Return (X, Y) of the center of cell containing provided text 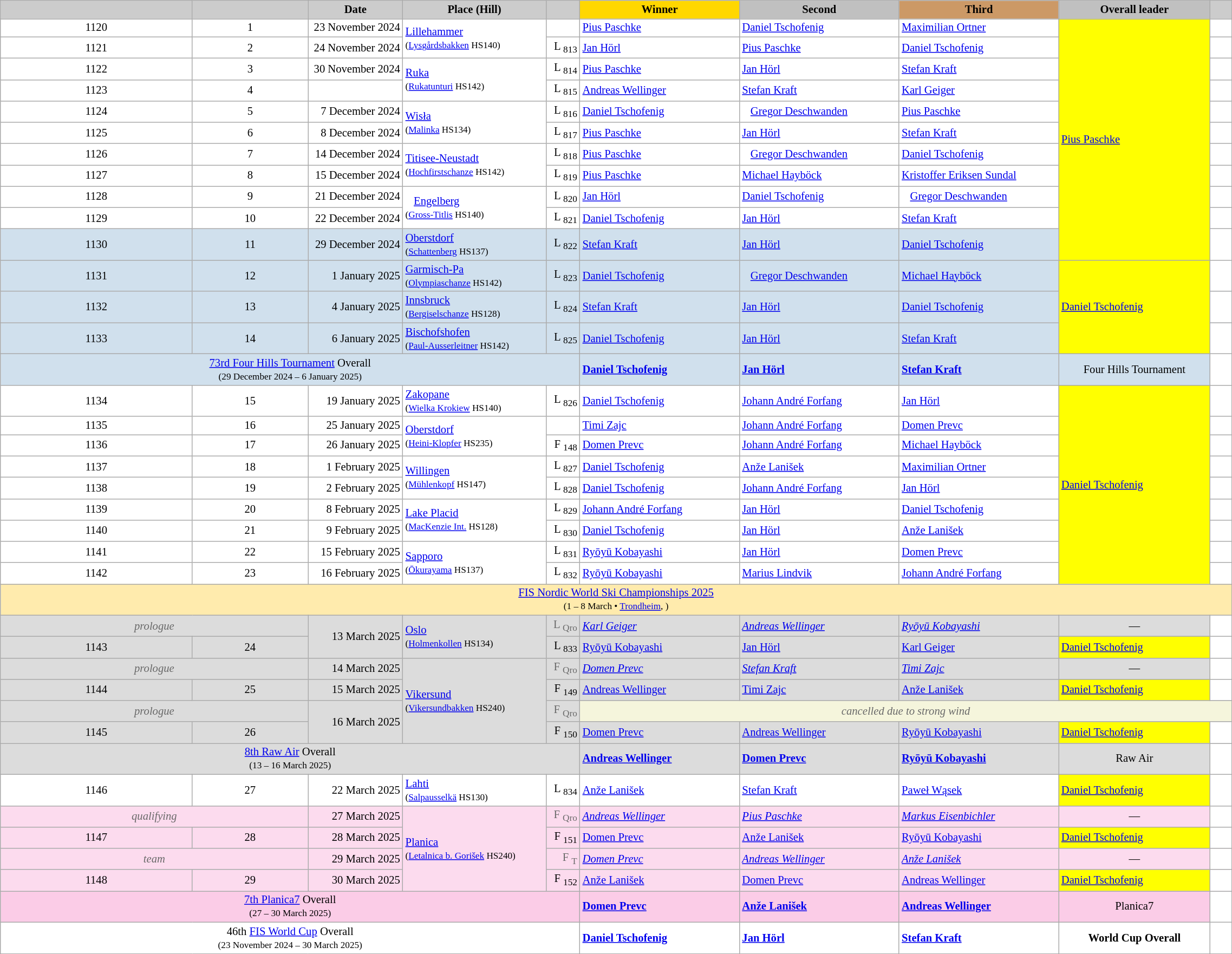
1120 (96, 28)
L 827 (563, 467)
Oberstdorf(Heini-Klopfer HS235) (474, 436)
L 825 (563, 338)
25 January 2025 (355, 426)
Oberstdorf(Schattenberg HS137) (474, 244)
16 February 2025 (355, 573)
3 (250, 68)
9 (250, 197)
28 March 2025 (355, 837)
7th Planica7 Overall(27 – 30 March 2025) (290, 906)
1142 (96, 573)
20 (250, 509)
8th Raw Air Overall(13 – 16 March 2025) (290, 759)
Titisee-Neustadt(Hochfirstschanze HS142) (474, 165)
Place (Hill) (474, 9)
World Cup Overall (1135, 938)
Paweł Wąsek (979, 790)
L 813 (563, 48)
4 January 2025 (355, 307)
FIS Nordic World Ski Championships 2025(1 – 8 March • Trondheim, ) (616, 599)
L 819 (563, 175)
21 (250, 531)
14 (250, 338)
6 (250, 133)
L 818 (563, 154)
11 (250, 244)
6 January 2025 (355, 338)
L 831 (563, 552)
Third (979, 9)
L 832 (563, 573)
1125 (96, 133)
cancelled due to strong wind (906, 711)
1123 (96, 90)
Wisła(Malinka HS134) (474, 122)
15 (250, 401)
22 (250, 552)
L 820 (563, 197)
F T (563, 859)
1127 (96, 175)
F 150 (563, 732)
1139 (96, 509)
30 November 2024 (355, 68)
1143 (96, 646)
Raw Air (1135, 759)
18 (250, 467)
L 834 (563, 790)
14 December 2024 (355, 154)
26 (250, 732)
73rd Four Hills Tournament Overall(29 December 2024 – 6 January 2025) (290, 369)
Planica7 (1135, 906)
L 829 (563, 509)
L 826 (563, 401)
8 February 2025 (355, 509)
29 December 2024 (355, 244)
L 824 (563, 307)
qualifying (154, 816)
1121 (96, 48)
L Qro (563, 626)
15 February 2025 (355, 552)
22 March 2025 (355, 790)
Marius Lindvik (819, 573)
5 (250, 112)
7 (250, 154)
L 814 (563, 68)
L 821 (563, 218)
16 March 2025 (355, 722)
15 March 2025 (355, 690)
L 833 (563, 646)
30 March 2025 (355, 880)
26 January 2025 (355, 445)
27 (250, 790)
L 816 (563, 112)
Overall leader (1135, 9)
team (154, 859)
L 828 (563, 487)
1138 (96, 487)
Date (355, 9)
Second (819, 9)
16 (250, 426)
2 (250, 48)
29 (250, 880)
Lake Placid(MacKenzie Int. HS128) (474, 520)
10 (250, 218)
L 815 (563, 90)
1 February 2025 (355, 467)
13 (250, 307)
24 November 2024 (355, 48)
2 February 2025 (355, 487)
14 March 2025 (355, 668)
Zakopane(Wielka Krokiew HS140) (474, 401)
L 823 (563, 276)
F 149 (563, 690)
Lillehammer(Lysgårdsbakken HS140) (474, 38)
F 152 (563, 880)
8 December 2024 (355, 133)
F 148 (563, 445)
1131 (96, 276)
1147 (96, 837)
Willingen(Mühlenkopf HS147) (474, 478)
Sapporo(Ōkurayama HS137) (474, 563)
Winner (660, 9)
1135 (96, 426)
L 822 (563, 244)
21 December 2024 (355, 197)
Garmisch-Pa(Olympiaschanze HS142) (474, 276)
1141 (96, 552)
Vikersund(Vikersundbakken HS240) (474, 701)
1148 (96, 880)
1137 (96, 467)
Kristoffer Eriksen Sundal (979, 175)
7 December 2024 (355, 112)
19 (250, 487)
Bischofshofen(Paul-Ausserleitner HS142) (474, 338)
1145 (96, 732)
1146 (96, 790)
9 February 2025 (355, 531)
15 December 2024 (355, 175)
1132 (96, 307)
Lahti(Salpausselkä HS130) (474, 790)
17 (250, 445)
Oslo(Holmenkollen HS134) (474, 637)
1126 (96, 154)
24 (250, 646)
1140 (96, 531)
1129 (96, 218)
23 (250, 573)
1124 (96, 112)
29 March 2025 (355, 859)
4 (250, 90)
19 January 2025 (355, 401)
46th FIS World Cup Overall(23 November 2024 – 30 March 2025) (290, 938)
L 817 (563, 133)
1 (250, 28)
Markus Eisenbichler (979, 816)
1133 (96, 338)
Engelberg(Gross-Titlis HS140) (474, 208)
1122 (96, 68)
Four Hills Tournament (1135, 369)
1136 (96, 445)
27 March 2025 (355, 816)
1 January 2025 (355, 276)
L 830 (563, 531)
12 (250, 276)
Ruka(Rukatunturi HS142) (474, 79)
23 November 2024 (355, 28)
1144 (96, 690)
F 151 (563, 837)
25 (250, 690)
Innsbruck(Bergiselschanze HS128) (474, 307)
13 March 2025 (355, 637)
1128 (96, 197)
28 (250, 837)
1134 (96, 401)
8 (250, 175)
Planica(Letalnica b. Gorišek HS240) (474, 848)
22 December 2024 (355, 218)
1130 (96, 244)
